Identify which cell holds the provided text, then report its [x, y] central coordinate. 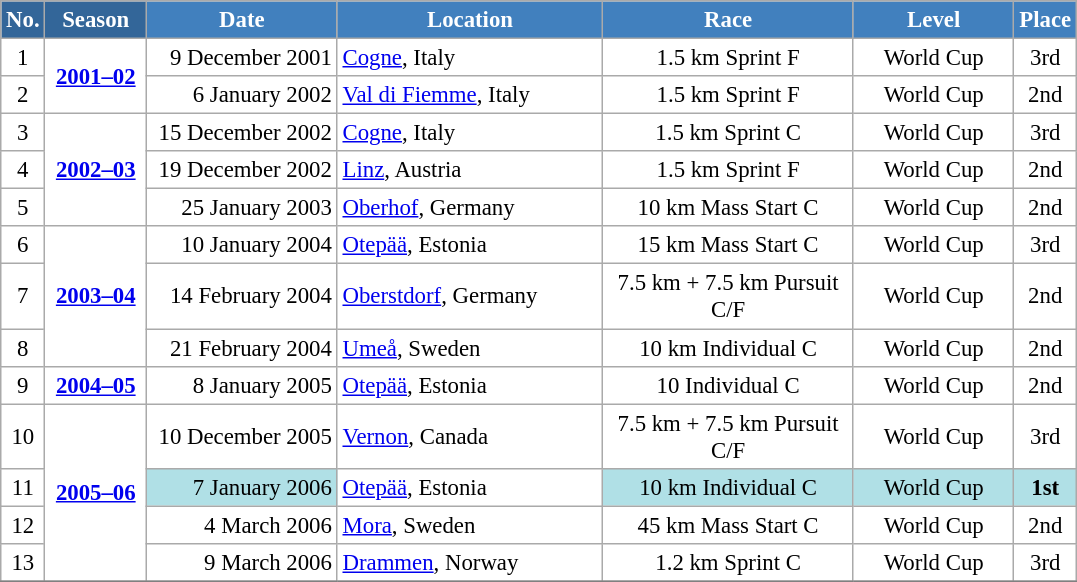
19 December 2002 [242, 170]
13 [23, 563]
14 February 2004 [242, 296]
Val di Fiemme, Italy [470, 95]
15 km Mass Start C [728, 245]
10 Individual C [728, 385]
12 [23, 525]
Vernon, Canada [470, 436]
10 December 2005 [242, 436]
Oberstdorf, Germany [470, 296]
4 March 2006 [242, 525]
2 [23, 95]
No. [23, 20]
Drammen, Norway [470, 563]
Date [242, 20]
10 [23, 436]
10 km Mass Start C [728, 208]
Location [470, 20]
9 [23, 385]
2001–02 [96, 76]
25 January 2003 [242, 208]
Umeå, Sweden [470, 348]
Level [934, 20]
10 January 2004 [242, 245]
1st [1045, 487]
Race [728, 20]
8 January 2005 [242, 385]
1.5 km Sprint C [728, 133]
Season [96, 20]
1 [23, 58]
45 km Mass Start C [728, 525]
7 January 2006 [242, 487]
3 [23, 133]
8 [23, 348]
Mora, Sweden [470, 525]
15 December 2002 [242, 133]
2003–04 [96, 296]
11 [23, 487]
6 [23, 245]
7 [23, 296]
1.2 km Sprint C [728, 563]
21 February 2004 [242, 348]
Oberhof, Germany [470, 208]
6 January 2002 [242, 95]
2002–03 [96, 170]
Linz, Austria [470, 170]
9 March 2006 [242, 563]
2004–05 [96, 385]
2005–06 [96, 492]
9 December 2001 [242, 58]
4 [23, 170]
5 [23, 208]
Place [1045, 20]
